Pinpoint the cell where the given text exists, returning its [x, y] midpoint coordinate. 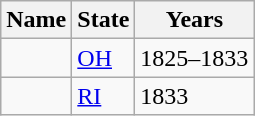
RI [104, 96]
OH [104, 58]
Years [194, 20]
1825–1833 [194, 58]
1833 [194, 96]
Name [36, 20]
State [104, 20]
